From the cell containing the given text, extract its center point as [x, y] coordinate. 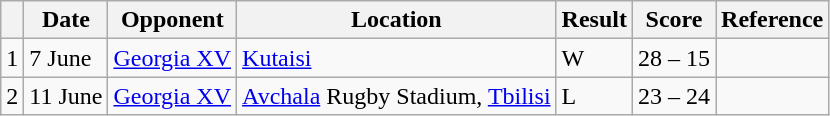
11 June [66, 96]
23 – 24 [674, 96]
W [594, 58]
2 [12, 96]
Reference [772, 20]
Date [66, 20]
Opponent [172, 20]
Location [397, 20]
L [594, 96]
28 – 15 [674, 58]
Avchala Rugby Stadium, Tbilisi [397, 96]
Result [594, 20]
Kutaisi [397, 58]
1 [12, 58]
Score [674, 20]
7 June [66, 58]
